Extract the (x, y) coordinate from the center of the cell holding the provided text.  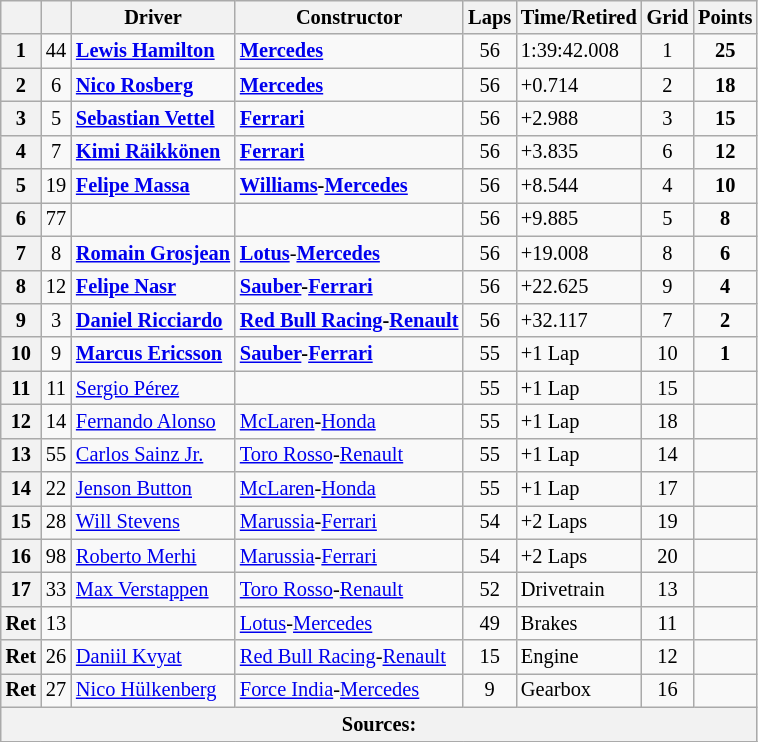
Grid (668, 17)
33 (56, 589)
Drivetrain (579, 589)
49 (490, 623)
Brakes (579, 623)
25 (725, 51)
Romain Grosjean (153, 253)
Points (725, 17)
+19.008 (579, 253)
Time/Retired (579, 17)
Laps (490, 17)
Kimi Räikkönen (153, 152)
+32.117 (579, 320)
Force India-Mercedes (349, 690)
28 (56, 522)
Lewis Hamilton (153, 51)
Nico Hülkenberg (153, 690)
27 (56, 690)
Daniel Ricciardo (153, 320)
Nico Rosberg (153, 85)
+0.714 (579, 85)
Carlos Sainz Jr. (153, 455)
+2.988 (579, 118)
+8.544 (579, 186)
Constructor (349, 17)
Sergio Pérez (153, 388)
Sources: (379, 724)
20 (668, 556)
Sebastian Vettel (153, 118)
Jenson Button (153, 489)
+3.835 (579, 152)
22 (56, 489)
77 (56, 219)
98 (56, 556)
Daniil Kvyat (153, 657)
+9.885 (579, 219)
+22.625 (579, 287)
Driver (153, 17)
26 (56, 657)
Engine (579, 657)
Max Verstappen (153, 589)
Williams-Mercedes (349, 186)
Marcus Ericsson (153, 354)
Will Stevens (153, 522)
52 (490, 589)
Fernando Alonso (153, 421)
Roberto Merhi (153, 556)
1:39:42.008 (579, 51)
Felipe Massa (153, 186)
Gearbox (579, 690)
44 (56, 51)
Felipe Nasr (153, 287)
